Provide the [X, Y] coordinate of the cell's center where the given text is located.  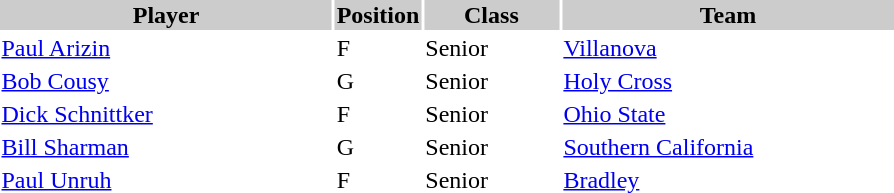
Villanova [728, 48]
Paul Arizin [166, 48]
Team [728, 15]
Dick Schnittker [166, 114]
Ohio State [728, 114]
Position [378, 15]
Holy Cross [728, 81]
Class [492, 15]
Bill Sharman [166, 147]
Player [166, 15]
Bob Cousy [166, 81]
Southern California [728, 147]
